Identify which cell holds the provided text, then report its (x, y) central coordinate. 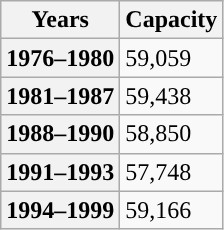
1981–1987 (60, 96)
57,748 (172, 172)
59,059 (172, 58)
59,166 (172, 210)
58,850 (172, 134)
Years (60, 20)
1991–1993 (60, 172)
59,438 (172, 96)
1976–1980 (60, 58)
1988–1990 (60, 134)
Capacity (172, 20)
1994–1999 (60, 210)
